Capture the cell that displays the provided text and extract its (x, y) central coordinate. 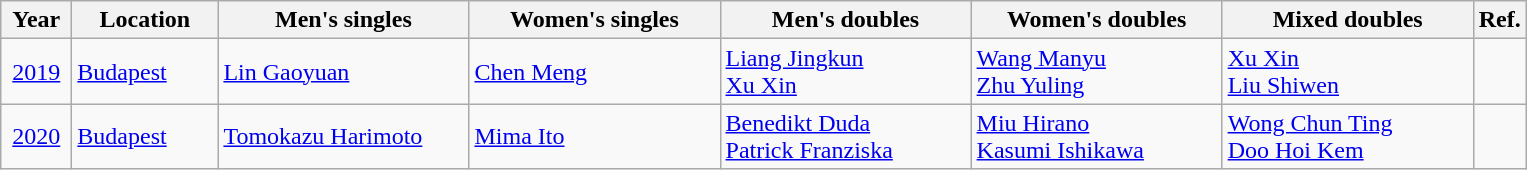
Women's doubles (1096, 20)
Year (36, 20)
Benedikt Duda Patrick Franziska (846, 136)
Liang Jingkun Xu Xin (846, 72)
Ref. (1500, 20)
Men's singles (344, 20)
Tomokazu Harimoto (344, 136)
Xu Xin Liu Shiwen (1348, 72)
Miu Hirano Kasumi Ishikawa (1096, 136)
Lin Gaoyuan (344, 72)
Chen Meng (594, 72)
Mima Ito (594, 136)
2019 (36, 72)
2020 (36, 136)
Women's singles (594, 20)
Location (145, 20)
Wang Manyu Zhu Yuling (1096, 72)
Men's doubles (846, 20)
Wong Chun Ting Doo Hoi Kem (1348, 136)
Mixed doubles (1348, 20)
